Detect which cell encompasses the target text, then output its (X, Y) center coordinate. 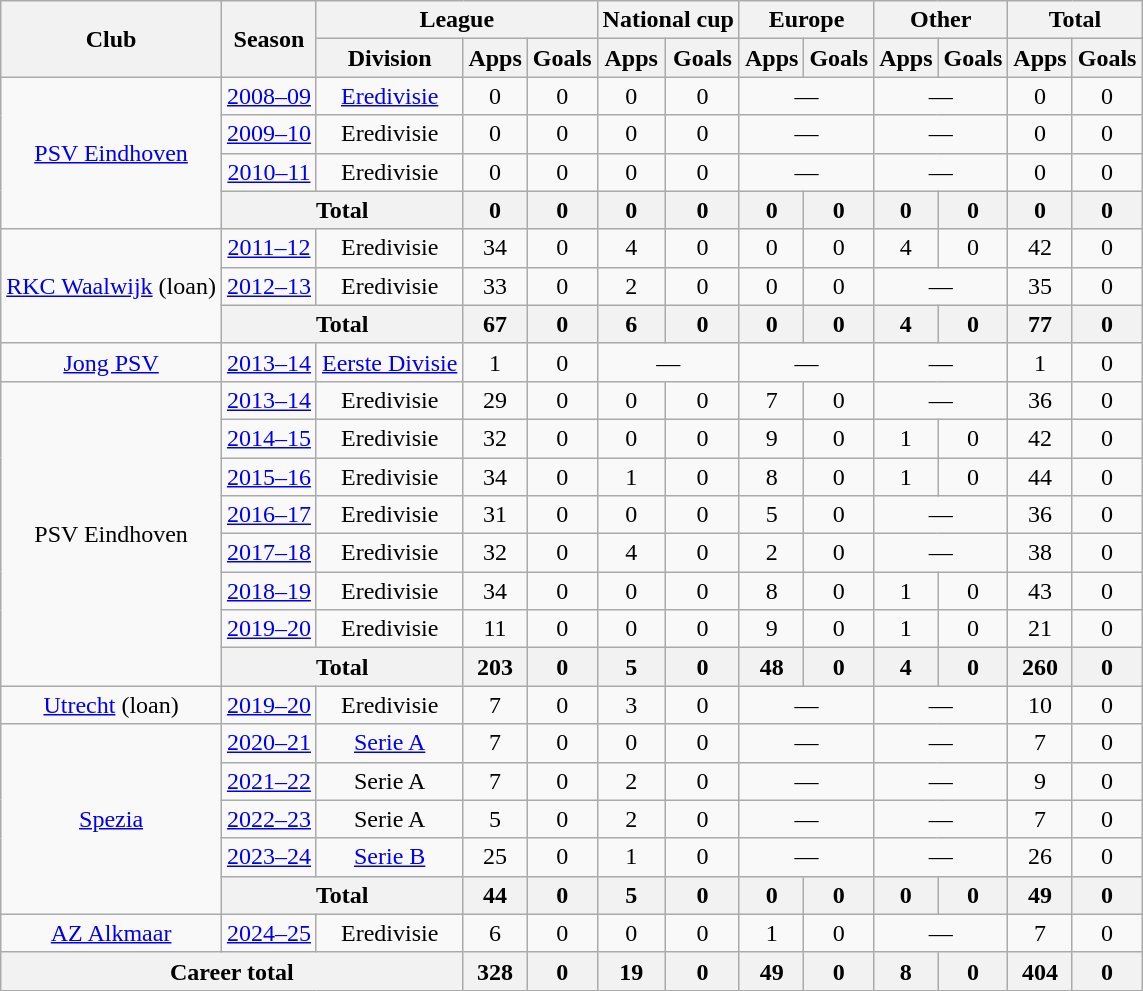
Season (268, 39)
67 (495, 324)
26 (1040, 857)
2008–09 (268, 96)
2020–21 (268, 743)
2011–12 (268, 248)
Jong PSV (112, 362)
48 (771, 667)
Spezia (112, 819)
RKC Waalwijk (loan) (112, 286)
League (456, 20)
11 (495, 629)
2015–16 (268, 477)
19 (631, 971)
2018–19 (268, 591)
2016–17 (268, 515)
404 (1040, 971)
Other (941, 20)
AZ Alkmaar (112, 933)
38 (1040, 553)
35 (1040, 286)
2023–24 (268, 857)
2022–23 (268, 819)
Utrecht (loan) (112, 705)
328 (495, 971)
National cup (668, 20)
Club (112, 39)
Eerste Divisie (389, 362)
2010–11 (268, 172)
29 (495, 400)
260 (1040, 667)
2024–25 (268, 933)
Career total (232, 971)
2009–10 (268, 134)
25 (495, 857)
Europe (806, 20)
10 (1040, 705)
21 (1040, 629)
Serie B (389, 857)
2017–18 (268, 553)
2012–13 (268, 286)
203 (495, 667)
31 (495, 515)
2014–15 (268, 438)
3 (631, 705)
43 (1040, 591)
Division (389, 58)
77 (1040, 324)
2021–22 (268, 781)
33 (495, 286)
